Identify which cell holds the provided text, then report its [x, y] central coordinate. 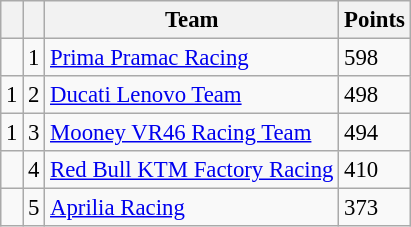
373 [374, 208]
598 [374, 58]
5 [34, 208]
4 [34, 170]
2 [34, 95]
Mooney VR46 Racing Team [192, 133]
498 [374, 95]
Points [374, 20]
494 [374, 133]
Aprilia Racing [192, 208]
3 [34, 133]
Ducati Lenovo Team [192, 95]
Red Bull KTM Factory Racing [192, 170]
Team [192, 20]
Prima Pramac Racing [192, 58]
410 [374, 170]
